Identify which cell holds the provided text, then report its (x, y) central coordinate. 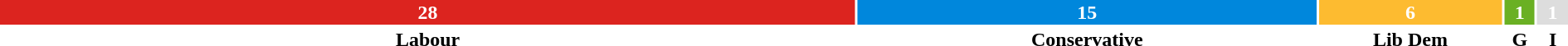
28 (428, 12)
6 (1410, 12)
15 (1087, 12)
